Provide the [X, Y] coordinate of the cell's center where the given text is located.  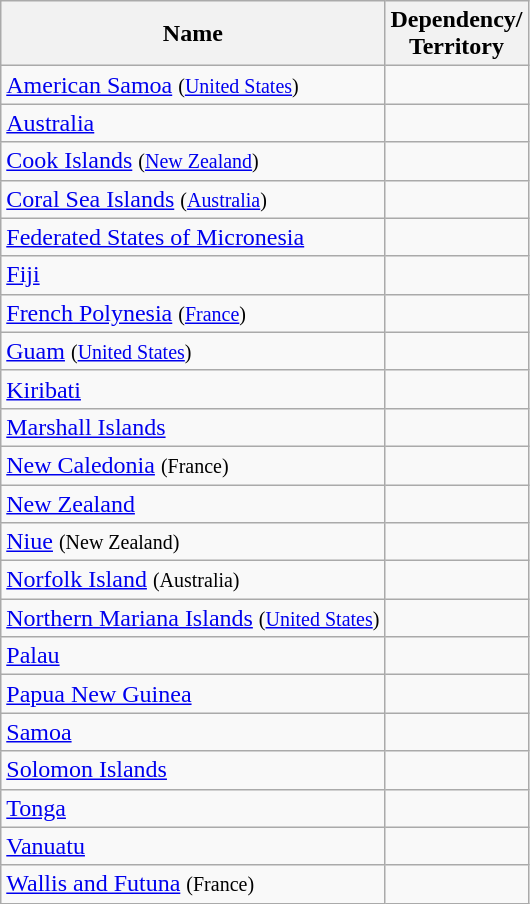
Wallis and Futuna (France) [193, 884]
Cook Islands (New Zealand) [193, 161]
French Polynesia (France) [193, 313]
Tonga [193, 808]
Vanuatu [193, 846]
Federated States of Micronesia [193, 237]
Samoa [193, 732]
Norfolk Island (Australia) [193, 580]
Kiribati [193, 389]
Dependency/Territory [456, 34]
Guam (United States) [193, 351]
Coral Sea Islands (Australia) [193, 199]
Australia [193, 123]
Niue (New Zealand) [193, 542]
Palau [193, 656]
Papua New Guinea [193, 694]
Fiji [193, 275]
Solomon Islands [193, 770]
Marshall Islands [193, 427]
Name [193, 34]
New Caledonia (France) [193, 465]
American Samoa (United States) [193, 85]
Northern Mariana Islands (United States) [193, 618]
New Zealand [193, 503]
